For the text-containing cell, return its midpoint in (x, y) coordinate format. 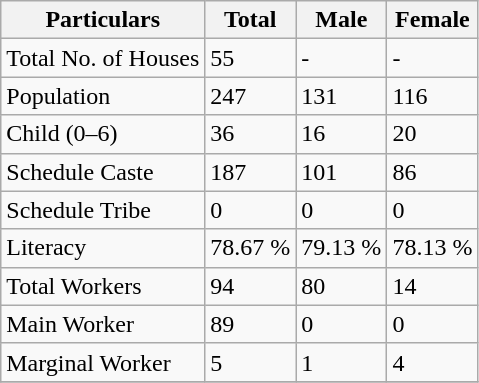
247 (250, 96)
36 (250, 134)
78.13 % (432, 248)
Total No. of Houses (103, 58)
Male (342, 20)
78.67 % (250, 248)
Female (432, 20)
4 (432, 362)
Particulars (103, 20)
Population (103, 96)
Main Worker (103, 324)
131 (342, 96)
55 (250, 58)
116 (432, 96)
101 (342, 172)
Total Workers (103, 286)
Schedule Caste (103, 172)
20 (432, 134)
1 (342, 362)
Schedule Tribe (103, 210)
5 (250, 362)
80 (342, 286)
Literacy (103, 248)
Marginal Worker (103, 362)
187 (250, 172)
94 (250, 286)
Child (0–6) (103, 134)
Total (250, 20)
16 (342, 134)
14 (432, 286)
86 (432, 172)
89 (250, 324)
79.13 % (342, 248)
